Determine the [X, Y] coordinate at the center of the cell enclosing the given text.  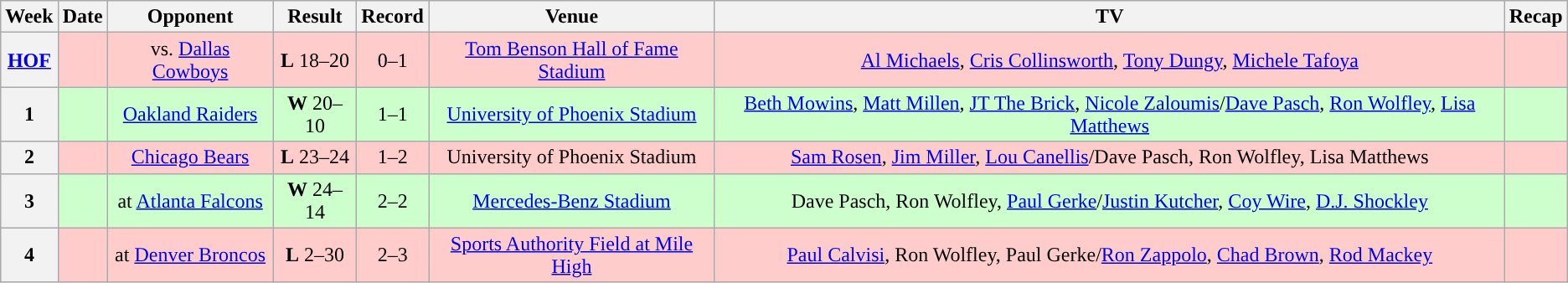
Tom Benson Hall of Fame Stadium [572, 60]
Venue [572, 17]
Opponent [190, 17]
L 2–30 [315, 255]
Al Michaels, Cris Collinsworth, Tony Dungy, Michele Tafoya [1109, 60]
3 [29, 201]
TV [1109, 17]
Chicago Bears [190, 157]
W 24–14 [315, 201]
0–1 [393, 60]
Week [29, 17]
at Atlanta Falcons [190, 201]
Paul Calvisi, Ron Wolfley, Paul Gerke/Ron Zappolo, Chad Brown, Rod Mackey [1109, 255]
1 [29, 114]
HOF [29, 60]
Sam Rosen, Jim Miller, Lou Canellis/Dave Pasch, Ron Wolfley, Lisa Matthews [1109, 157]
Oakland Raiders [190, 114]
Date [82, 17]
2–3 [393, 255]
vs. Dallas Cowboys [190, 60]
1–2 [393, 157]
Dave Pasch, Ron Wolfley, Paul Gerke/Justin Kutcher, Coy Wire, D.J. Shockley [1109, 201]
Recap [1536, 17]
Mercedes-Benz Stadium [572, 201]
L 23–24 [315, 157]
2 [29, 157]
Record [393, 17]
W 20–10 [315, 114]
1–1 [393, 114]
Beth Mowins, Matt Millen, JT The Brick, Nicole Zaloumis/Dave Pasch, Ron Wolfley, Lisa Matthews [1109, 114]
Sports Authority Field at Mile High [572, 255]
L 18–20 [315, 60]
2–2 [393, 201]
Result [315, 17]
at Denver Broncos [190, 255]
4 [29, 255]
